Find where the given text appears and provide that cell's center as [x, y] coordinate. 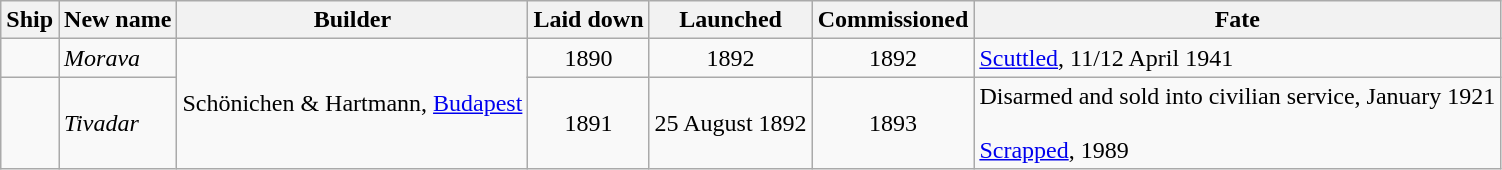
Tivadar [118, 123]
Fate [1238, 20]
New name [118, 20]
1890 [588, 58]
Laid down [588, 20]
Schönichen & Hartmann, Budapest [352, 104]
Builder [352, 20]
Launched [730, 20]
1891 [588, 123]
Ship [30, 20]
Disarmed and sold into civilian service, January 1921Scrapped, 1989 [1238, 123]
Scuttled, 11/12 April 1941 [1238, 58]
Commissioned [893, 20]
Morava [118, 58]
25 August 1892 [730, 123]
1893 [893, 123]
